Extract the [X, Y] coordinate from the center of the cell holding the provided text.  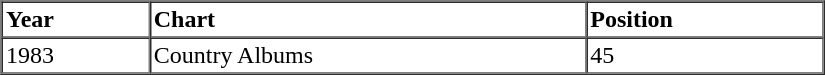
Year [76, 20]
Position [705, 20]
1983 [76, 56]
Chart [367, 20]
45 [705, 56]
Country Albums [367, 56]
